Locate the cell with the specified text and output its [x, y] center coordinate. 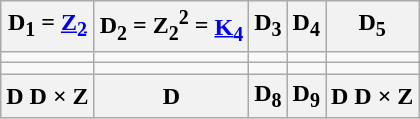
D5 [372, 26]
D2 = Z22 = K4 [171, 26]
D4 [306, 26]
D9 [306, 96]
D [171, 96]
D3 [268, 26]
D8 [268, 96]
D1 = Z2 [48, 26]
